Determine the [X, Y] coordinate at the center of the cell enclosing the given text.  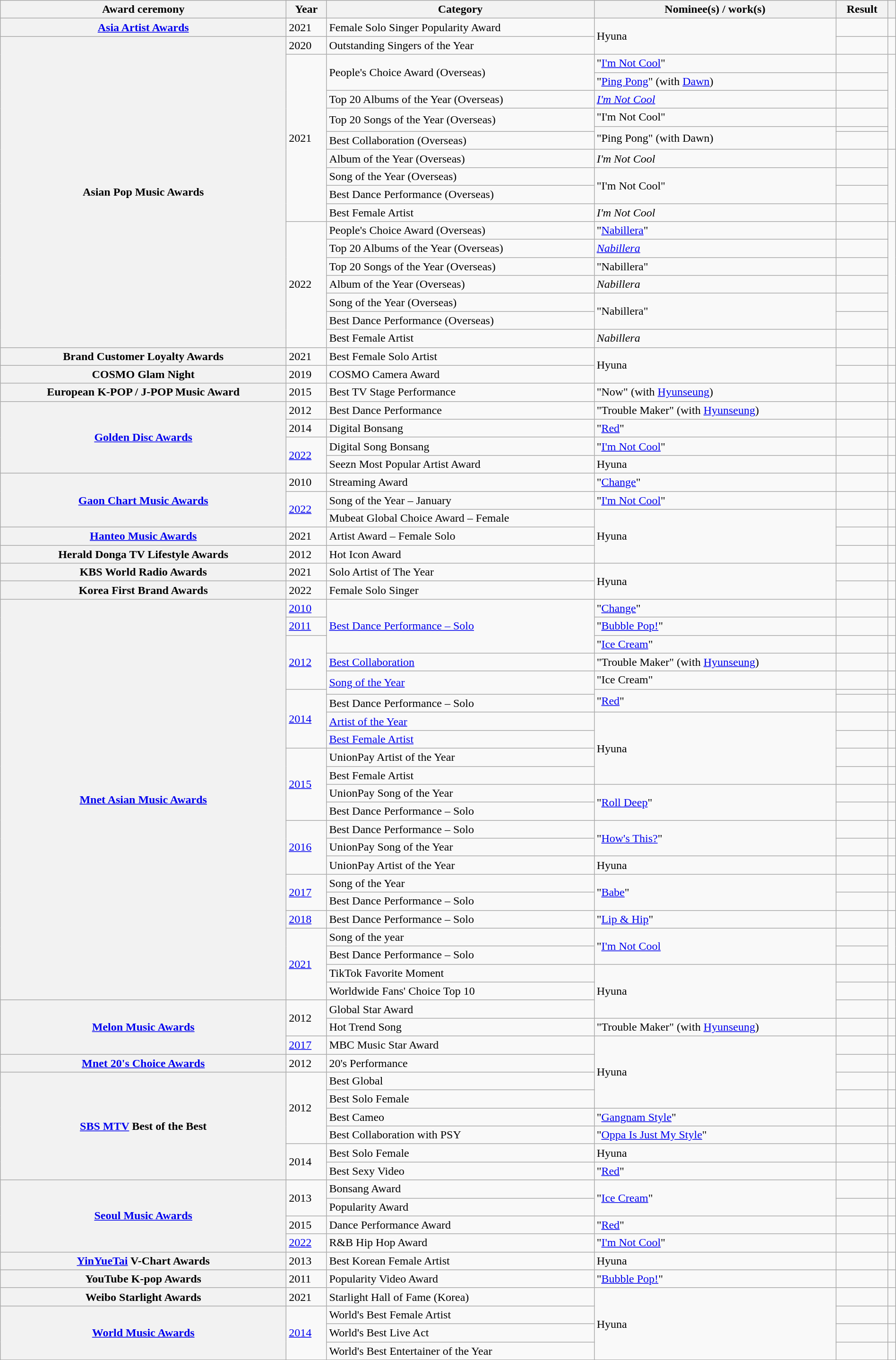
Artist of the Year [460, 721]
Popularity Video Award [460, 1279]
Asia Artist Awards [144, 27]
Nominee(s) / work(s) [715, 9]
KBS World Radio Awards [144, 572]
Gaon Chart Music Awards [144, 500]
Digital Bonsang [460, 428]
Streaming Award [460, 482]
World's Best Female Artist [460, 1315]
Hanteo Music Awards [144, 536]
2020 [306, 45]
Female Solo Singer Popularity Award [460, 27]
Herald Donga TV Lifestyle Awards [144, 554]
Korea First Brand Awards [144, 590]
Best Cameo [460, 1117]
Song of the Year – January [460, 500]
Best Collaboration (Overseas) [460, 140]
World's Best Entertainer of the Year [460, 1351]
Popularity Award [460, 1207]
Best Korean Female Artist [460, 1261]
"I'm Not Cool [715, 946]
"Lip & Hip" [715, 919]
Best Dance Performance [460, 410]
Mnet Asian Music Awards [144, 800]
Best Global [460, 1081]
Award ceremony [144, 9]
Female Solo Singer [460, 590]
Seezn Most Popular Artist Award [460, 464]
Digital Song Bonsang [460, 446]
Mubeat Global Choice Award – Female [460, 518]
R&B Hip Hop Award [460, 1243]
Best Sexy Video [460, 1171]
"Gangnam Style" [715, 1117]
Starlight Hall of Fame (Korea) [460, 1297]
Best Collaboration with PSY [460, 1135]
TikTok Favorite Moment [460, 973]
Year [306, 9]
Brand Customer Loyalty Awards [144, 356]
MBC Music Star Award [460, 1045]
Outstanding Singers of the Year [460, 45]
Mnet 20's Choice Awards [144, 1063]
YouTube K-pop Awards [144, 1279]
Global Star Award [460, 1009]
COSMO Glam Night [144, 374]
Asian Pop Music Awards [144, 192]
20's Performance [460, 1063]
COSMO Camera Award [460, 374]
World Music Awards [144, 1333]
"Now" (with Hyunseung) [715, 392]
Song of the year [460, 937]
World's Best Live Act [460, 1333]
2018 [306, 919]
Best Collaboration [460, 662]
Melon Music Awards [144, 1027]
"Oppa Is Just My Style" [715, 1135]
European K-POP / J-POP Music Award [144, 392]
Weibo Starlight Awards [144, 1297]
Dance Performance Award [460, 1225]
"Babe" [715, 892]
"Roll Deep" [715, 802]
Category [460, 9]
Solo Artist of The Year [460, 572]
"How's This?" [715, 838]
Hot Trend Song [460, 1027]
Bonsang Award [460, 1189]
2016 [306, 847]
SBS MTV Best of the Best [144, 1126]
Golden Disc Awards [144, 437]
YinYueTai V-Chart Awards [144, 1261]
Best TV Stage Performance [460, 392]
Artist Award – Female Solo [460, 536]
Result [862, 9]
Best Female Solo Artist [460, 356]
Seoul Music Awards [144, 1216]
Hot Icon Award [460, 554]
Worldwide Fans' Choice Top 10 [460, 991]
2019 [306, 374]
